Detect which cell encompasses the target text, then output its [x, y] center coordinate. 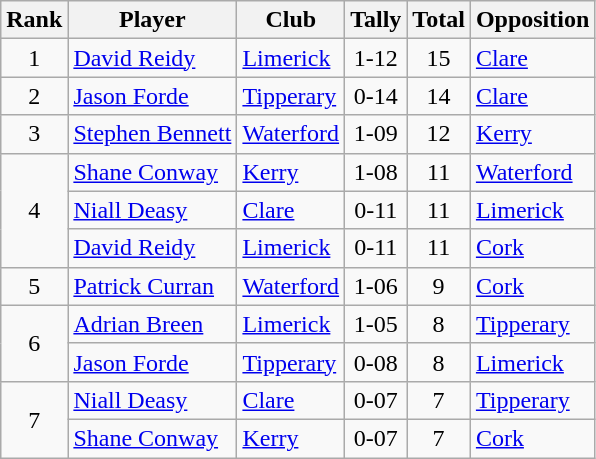
Tally [376, 20]
Club [291, 20]
2 [34, 96]
15 [439, 58]
1-12 [376, 58]
1-06 [376, 286]
Total [439, 20]
0-14 [376, 96]
Stephen Bennett [152, 134]
Patrick Curran [152, 286]
14 [439, 96]
Rank [34, 20]
1-05 [376, 324]
1-09 [376, 134]
1 [34, 58]
12 [439, 134]
Player [152, 20]
Adrian Breen [152, 324]
3 [34, 134]
6 [34, 343]
4 [34, 210]
Opposition [532, 20]
0-08 [376, 362]
1-08 [376, 172]
5 [34, 286]
9 [439, 286]
